Scan for the cell matching the given text and deliver its [x, y] coordinate at center. 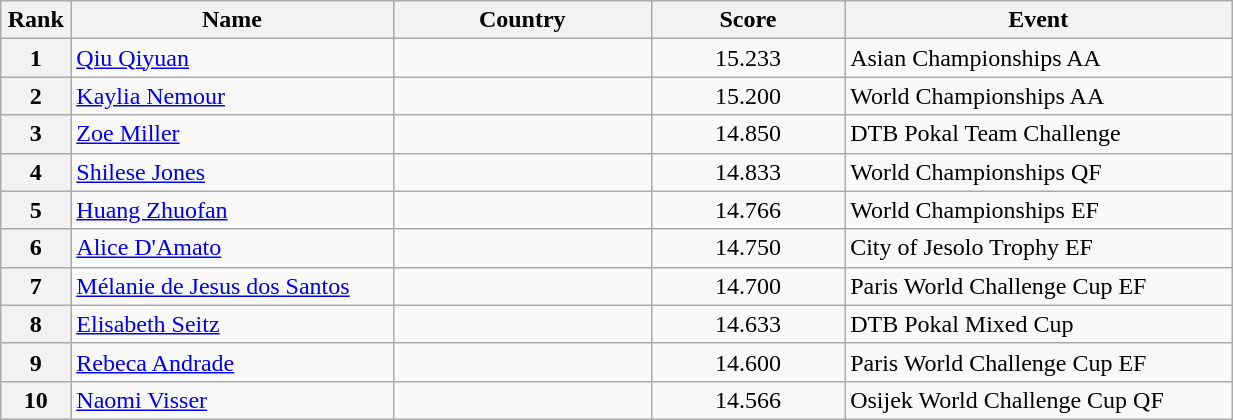
15.200 [748, 96]
Kaylia Nemour [232, 96]
City of Jesolo Trophy EF [1038, 248]
15.233 [748, 58]
5 [36, 210]
14.600 [748, 362]
Rank [36, 20]
4 [36, 172]
Elisabeth Seitz [232, 324]
14.633 [748, 324]
9 [36, 362]
Asian Championships AA [1038, 58]
Score [748, 20]
Naomi Visser [232, 400]
Rebeca Andrade [232, 362]
Event [1038, 20]
7 [36, 286]
14.766 [748, 210]
14.833 [748, 172]
2 [36, 96]
14.700 [748, 286]
Shilese Jones [232, 172]
14.850 [748, 134]
8 [36, 324]
World Championships QF [1038, 172]
DTB Pokal Team Challenge [1038, 134]
World Championships EF [1038, 210]
3 [36, 134]
World Championships AA [1038, 96]
Mélanie de Jesus dos Santos [232, 286]
10 [36, 400]
Zoe Miller [232, 134]
Osijek World Challenge Cup QF [1038, 400]
Huang Zhuofan [232, 210]
1 [36, 58]
Alice D'Amato [232, 248]
14.566 [748, 400]
Qiu Qiyuan [232, 58]
Country [522, 20]
14.750 [748, 248]
Name [232, 20]
6 [36, 248]
DTB Pokal Mixed Cup [1038, 324]
